For the text-containing cell, return its midpoint in [X, Y] coordinate format. 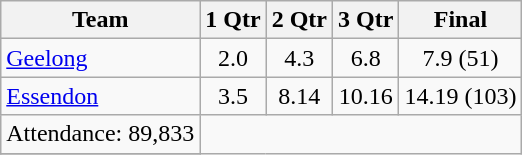
2 Qtr [299, 20]
Essendon [100, 96]
1 Qtr [233, 20]
Final [460, 20]
4.3 [299, 58]
6.8 [366, 58]
2.0 [233, 58]
3.5 [233, 96]
7.9 (51) [460, 58]
Geelong [100, 58]
3 Qtr [366, 20]
14.19 (103) [460, 96]
Team [100, 20]
10.16 [366, 96]
Attendance: 89,833 [100, 134]
8.14 [299, 96]
